Output the [x, y] coordinate of the center of the cell containing the given text.  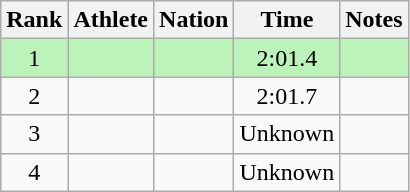
2 [34, 96]
Rank [34, 20]
Time [287, 20]
2:01.4 [287, 58]
4 [34, 172]
Athlete [111, 20]
2:01.7 [287, 96]
1 [34, 58]
Notes [374, 20]
3 [34, 134]
Nation [194, 20]
